From the cell containing the given text, extract its center point as (x, y) coordinate. 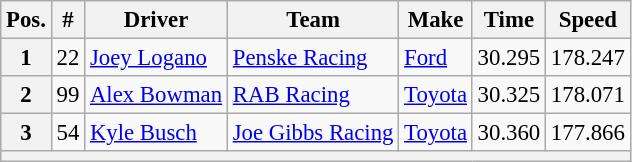
# (68, 20)
Penske Racing (312, 58)
30.325 (508, 95)
3 (26, 133)
RAB Racing (312, 95)
Ford (436, 58)
Make (436, 20)
1 (26, 58)
2 (26, 95)
Kyle Busch (156, 133)
30.360 (508, 133)
Alex Bowman (156, 95)
54 (68, 133)
178.071 (588, 95)
Joey Logano (156, 58)
Team (312, 20)
177.866 (588, 133)
178.247 (588, 58)
Speed (588, 20)
Time (508, 20)
Pos. (26, 20)
Driver (156, 20)
22 (68, 58)
30.295 (508, 58)
99 (68, 95)
Joe Gibbs Racing (312, 133)
